Locate the cell with the specified text and output its [X, Y] center coordinate. 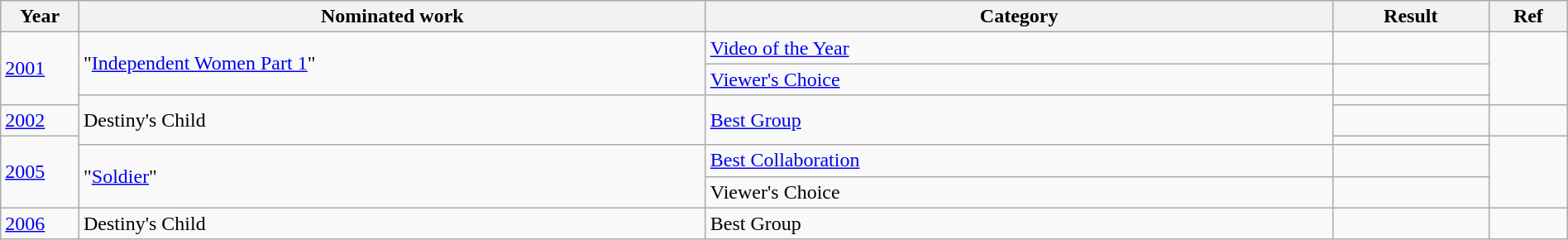
Category [1019, 17]
Result [1411, 17]
"Soldier" [392, 176]
2001 [40, 68]
Ref [1528, 17]
Year [40, 17]
Best Collaboration [1019, 161]
Video of the Year [1019, 48]
2006 [40, 223]
Nominated work [392, 17]
2002 [40, 120]
"Independent Women Part 1" [392, 64]
2005 [40, 172]
